For the text-containing cell, return its midpoint in [x, y] coordinate format. 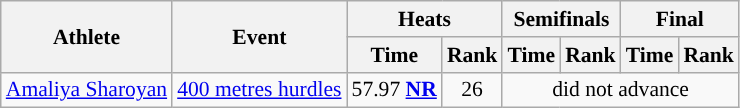
26 [472, 90]
Event [259, 36]
Athlete [86, 36]
Final [680, 19]
did not advance [620, 90]
57.97 NR [394, 90]
400 metres hurdles [259, 90]
Semifinals [561, 19]
Amaliya Sharoyan [86, 90]
Heats [425, 19]
